Provide the (X, Y) coordinate of the cell's center where the given text is located.  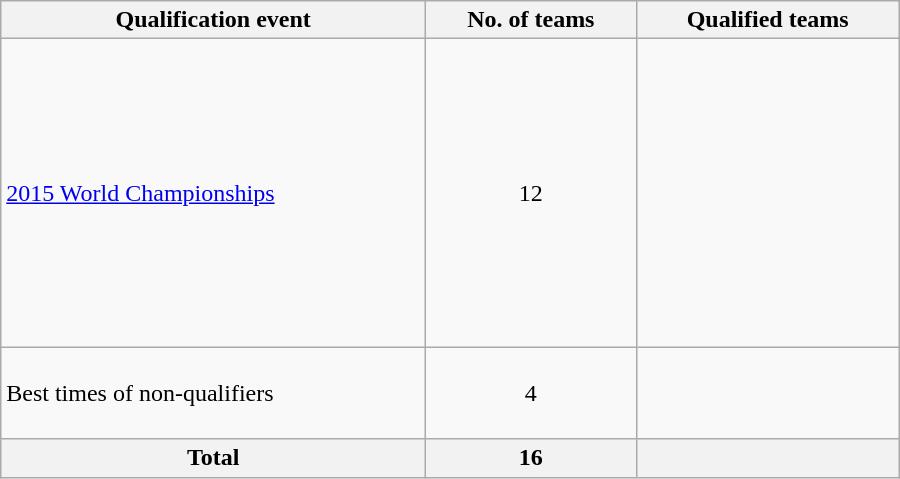
12 (531, 193)
Total (214, 458)
Best times of non-qualifiers (214, 393)
4 (531, 393)
2015 World Championships (214, 193)
16 (531, 458)
No. of teams (531, 20)
Qualified teams (768, 20)
Qualification event (214, 20)
